Provide the [x, y] coordinate of the cell's center where the given text is located.  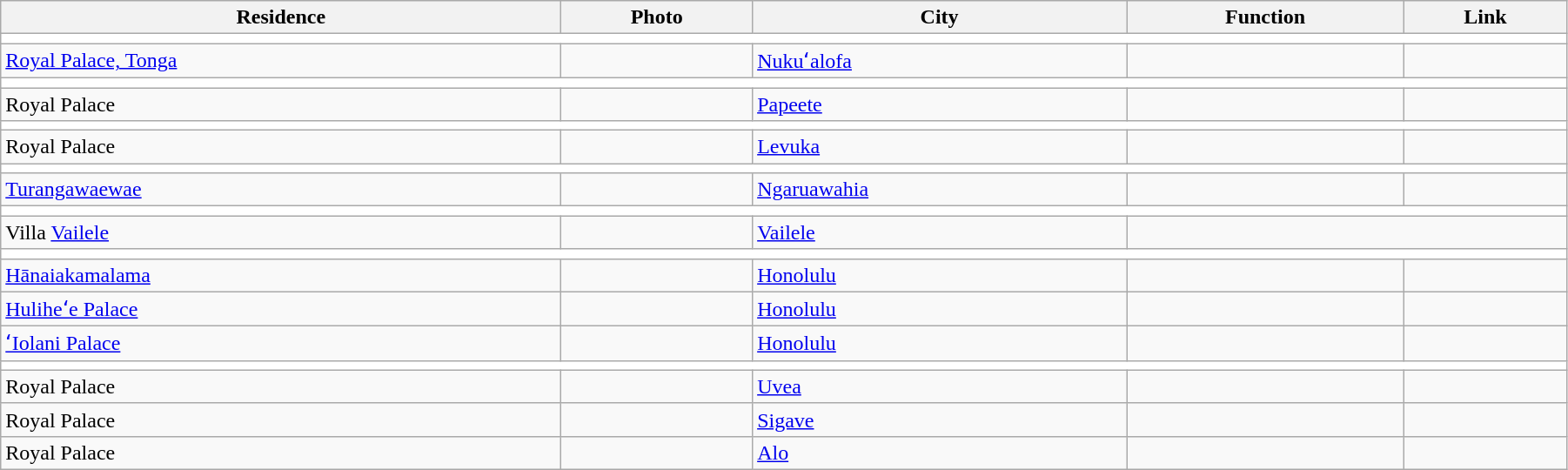
Sigave [940, 420]
Turangawaewae [281, 190]
Alo [940, 453]
ʻIolani Palace [281, 344]
Huliheʻe Palace [281, 309]
Papeete [940, 104]
Royal Palace, Tonga [281, 61]
Residence [281, 17]
Villa Vailele [281, 232]
Function [1265, 17]
City [940, 17]
Hānaiakamalama [281, 275]
Ngaruawahia [940, 190]
Link [1484, 17]
Nukuʻalofa [940, 61]
Vailele [940, 232]
Photo [657, 17]
Uvea [940, 386]
Levuka [940, 147]
